Capture the cell that displays the provided text and extract its [X, Y] central coordinate. 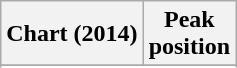
Peakposition [189, 34]
Chart (2014) [72, 34]
